Determine the (X, Y) coordinate at the center of the cell enclosing the given text.  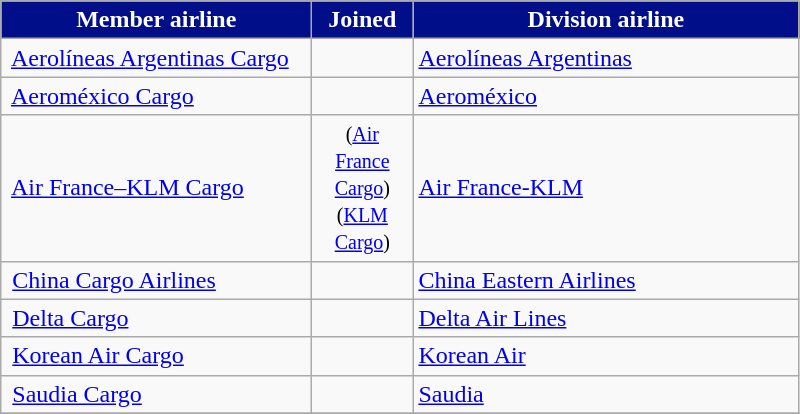
Air France–KLM Cargo (156, 188)
(Air France Cargo) (KLM Cargo) (362, 188)
China Eastern Airlines (606, 280)
Delta Cargo (156, 318)
Saudia (606, 394)
Korean Air Cargo (156, 356)
Division airline (606, 20)
Member airline (156, 20)
Joined (362, 20)
Saudia Cargo (156, 394)
Aerolíneas Argentinas (606, 58)
Aeroméxico (606, 96)
China Cargo Airlines (156, 280)
Korean Air (606, 356)
Aeroméxico Cargo (156, 96)
Aerolíneas Argentinas Cargo (156, 58)
Air France-KLM (606, 188)
Delta Air Lines (606, 318)
